Determine the [X, Y] coordinate at the center of the cell enclosing the given text.  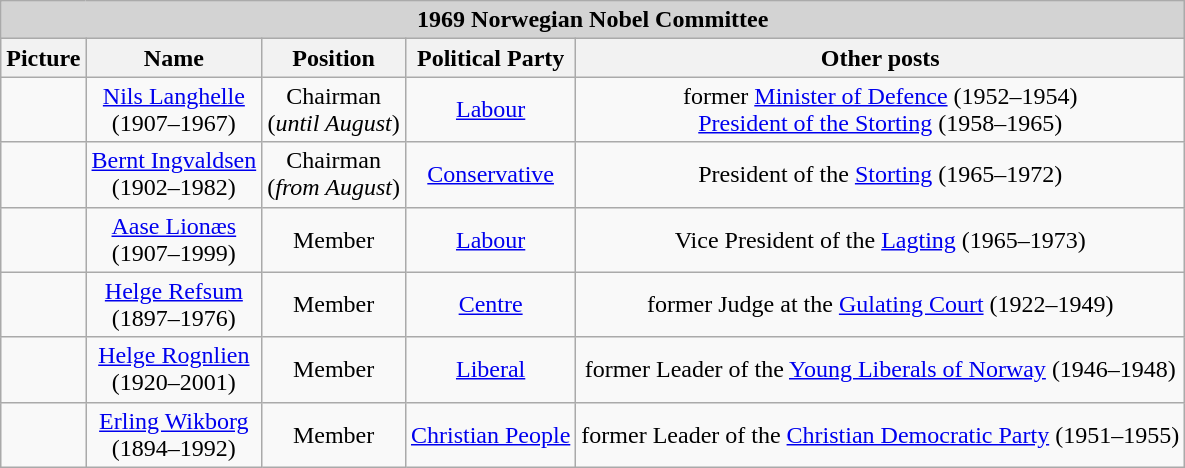
Chairman(from August) [334, 174]
Vice President of the Lagting (1965–1973) [880, 240]
Chairman(until August) [334, 110]
Liberal [490, 370]
Name [174, 58]
former Judge at the Gulating Court (1922–1949) [880, 304]
President of the Storting (1965–1972) [880, 174]
Aase Lionæs (1907–1999) [174, 240]
Political Party [490, 58]
Conservative [490, 174]
Helge Refsum (1897–1976) [174, 304]
former Leader of the Young Liberals of Norway (1946–1948) [880, 370]
Bernt Ingvaldsen (1902–1982) [174, 174]
former Leader of the Christian Democratic Party (1951–1955) [880, 434]
Christian People [490, 434]
Picture [44, 58]
Position [334, 58]
Other posts [880, 58]
Nils Langhelle (1907–1967) [174, 110]
Erling Wikborg (1894–1992) [174, 434]
Centre [490, 304]
Helge Rognlien (1920–2001) [174, 370]
former Minister of Defence (1952–1954)President of the Storting (1958–1965) [880, 110]
1969 Norwegian Nobel Committee [593, 20]
